Output the (x, y) coordinate of the center of the cell containing the given text.  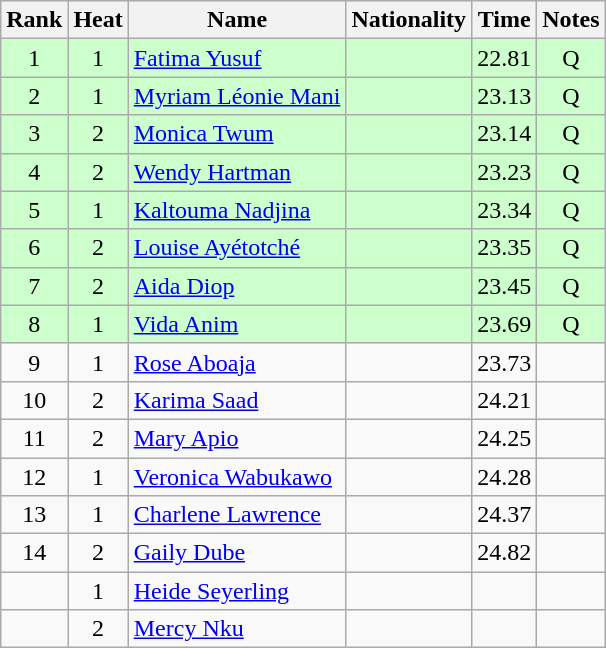
23.45 (504, 286)
13 (34, 515)
23.35 (504, 248)
Name (237, 20)
11 (34, 438)
24.37 (504, 515)
10 (34, 400)
Veronica Wabukawo (237, 477)
23.14 (504, 134)
22.81 (504, 58)
7 (34, 286)
Wendy Hartman (237, 172)
Rose Aboaja (237, 362)
Monica Twum (237, 134)
23.34 (504, 210)
Notes (571, 20)
Rank (34, 20)
Nationality (409, 20)
12 (34, 477)
Kaltouma Nadjina (237, 210)
Fatima Yusuf (237, 58)
23.69 (504, 324)
23.23 (504, 172)
23.73 (504, 362)
Louise Ayétotché (237, 248)
Time (504, 20)
Mercy Nku (237, 629)
Vida Anim (237, 324)
4 (34, 172)
23.13 (504, 96)
Charlene Lawrence (237, 515)
9 (34, 362)
8 (34, 324)
6 (34, 248)
3 (34, 134)
24.82 (504, 553)
24.25 (504, 438)
Myriam Léonie Mani (237, 96)
Heat (98, 20)
Gaily Dube (237, 553)
Aida Diop (237, 286)
24.21 (504, 400)
Heide Seyerling (237, 591)
14 (34, 553)
5 (34, 210)
24.28 (504, 477)
Karima Saad (237, 400)
Mary Apio (237, 438)
